Scan for the cell matching the given text and deliver its (x, y) coordinate at center. 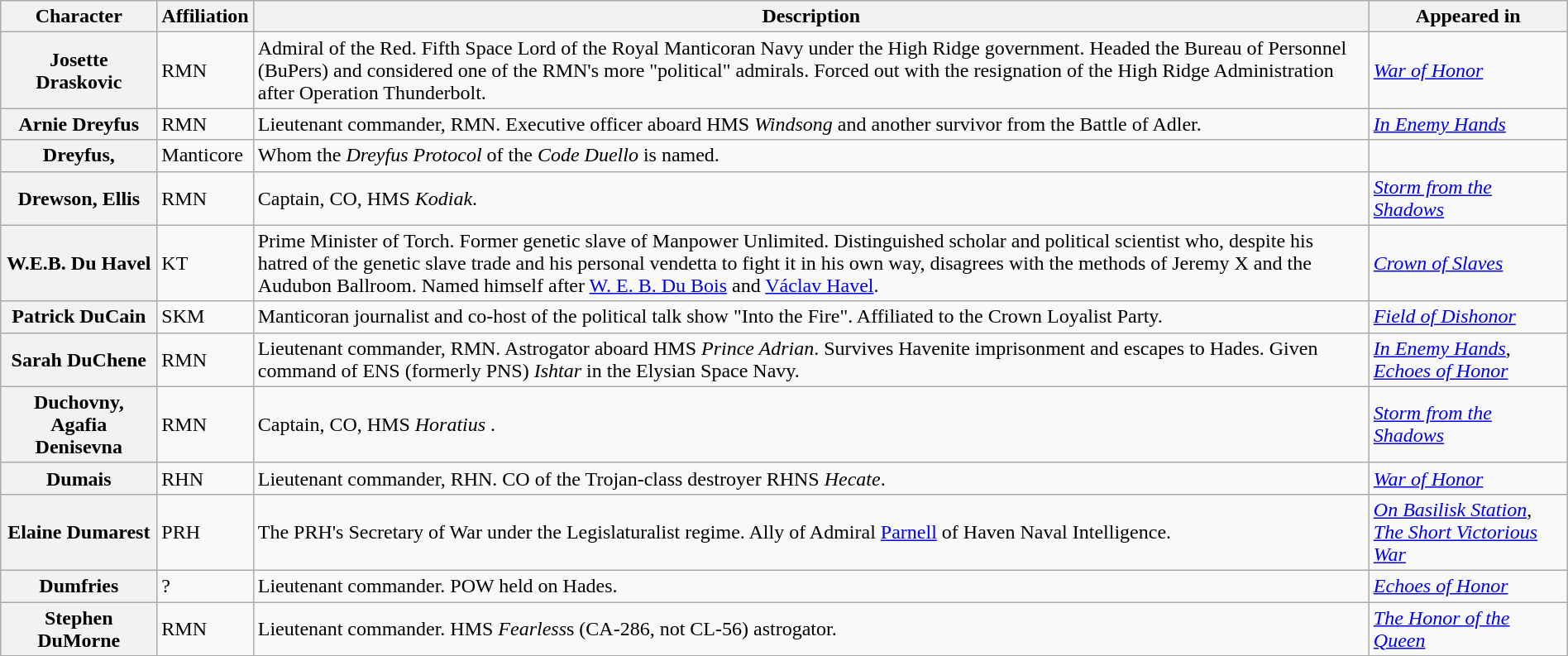
Josette Draskovic (79, 70)
Captain, CO, HMS Kodiak. (810, 199)
? (205, 586)
Lieutenant commander. POW held on Hades. (810, 586)
Duchovny, Agafia Denisevna (79, 424)
Lieutenant commander, RMN. Executive officer aboard HMS Windsong and another survivor from the Battle of Adler. (810, 124)
Whom the Dreyfus Protocol of the Code Duello is named. (810, 156)
W.E.B. Du Havel (79, 263)
Manticore (205, 156)
Lieutenant commander. HMS Fearlesss (CA-286, not CL-56) astrogator. (810, 629)
Character (79, 17)
Dumais (79, 478)
Patrick DuCain (79, 317)
SKM (205, 317)
The Honor of the Queen (1468, 629)
Sarah DuChene (79, 359)
Manticoran journalist and co-host of the political talk show "Into the Fire". Affiliated to the Crown Loyalist Party. (810, 317)
Field of Dishonor (1468, 317)
Affiliation (205, 17)
Description (810, 17)
Crown of Slaves (1468, 263)
The PRH's Secretary of War under the Legislaturalist regime. Ally of Admiral Parnell of Haven Naval Intelligence. (810, 532)
On Basilisk Station, The Short Victorious War (1468, 532)
Dreyfus, (79, 156)
Lieutenant commander, RHN. CO of the Trojan-class destroyer RHNS Hecate. (810, 478)
KT (205, 263)
PRH (205, 532)
In Enemy Hands (1468, 124)
Drewson, Ellis (79, 199)
Appeared in (1468, 17)
Elaine Dumarest (79, 532)
Captain, CO, HMS Horatius . (810, 424)
Echoes of Honor (1468, 586)
Stephen DuMorne (79, 629)
In Enemy Hands, Echoes of Honor (1468, 359)
Dumfries (79, 586)
Arnie Dreyfus (79, 124)
RHN (205, 478)
